Pinpoint the cell where the given text exists, returning its [X, Y] midpoint coordinate. 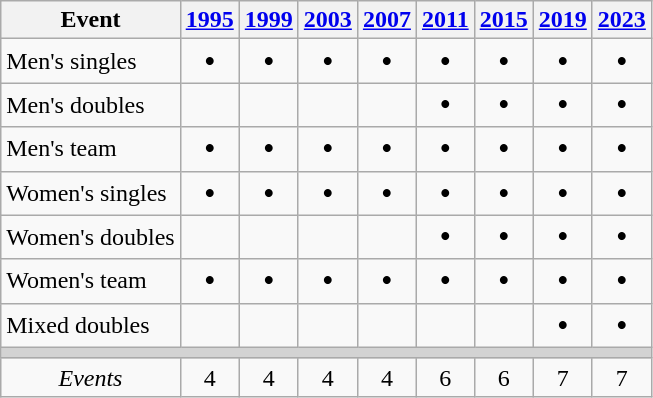
Event [90, 20]
Events [90, 377]
2011 [445, 20]
2003 [328, 20]
2007 [386, 20]
Women's singles [90, 193]
2015 [504, 20]
Women's doubles [90, 237]
2019 [562, 20]
2023 [622, 20]
1995 [210, 20]
Mixed doubles [90, 325]
Men's singles [90, 61]
Men's team [90, 149]
Men's doubles [90, 105]
1999 [268, 20]
Women's team [90, 281]
